Search for the cell housing the specified text and yield its [x, y] center coordinate. 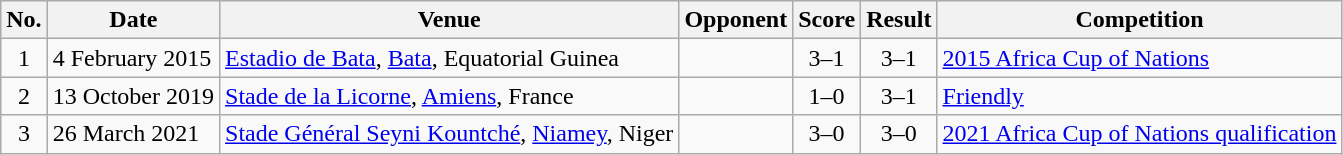
2 [24, 96]
1 [24, 58]
Date [133, 20]
Opponent [736, 20]
2021 Africa Cup of Nations qualification [1140, 134]
Result [899, 20]
Estadio de Bata, Bata, Equatorial Guinea [450, 58]
3 [24, 134]
Venue [450, 20]
No. [24, 20]
13 October 2019 [133, 96]
Stade Général Seyni Kountché, Niamey, Niger [450, 134]
2015 Africa Cup of Nations [1140, 58]
Stade de la Licorne, Amiens, France [450, 96]
Friendly [1140, 96]
4 February 2015 [133, 58]
26 March 2021 [133, 134]
Competition [1140, 20]
Score [827, 20]
1–0 [827, 96]
